Provide the (X, Y) coordinate of the cell's center where the given text is located.  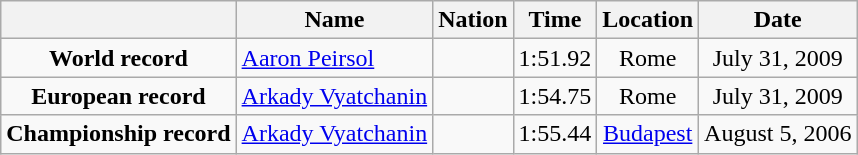
World record (118, 58)
Time (555, 20)
Name (334, 20)
Aaron Peirsol (334, 58)
1:51.92 (555, 58)
Budapest (648, 134)
European record (118, 96)
August 5, 2006 (778, 134)
Nation (473, 20)
Date (778, 20)
Location (648, 20)
1:55.44 (555, 134)
1:54.75 (555, 96)
Championship record (118, 134)
